Identify which cell holds the provided text, then report its (X, Y) central coordinate. 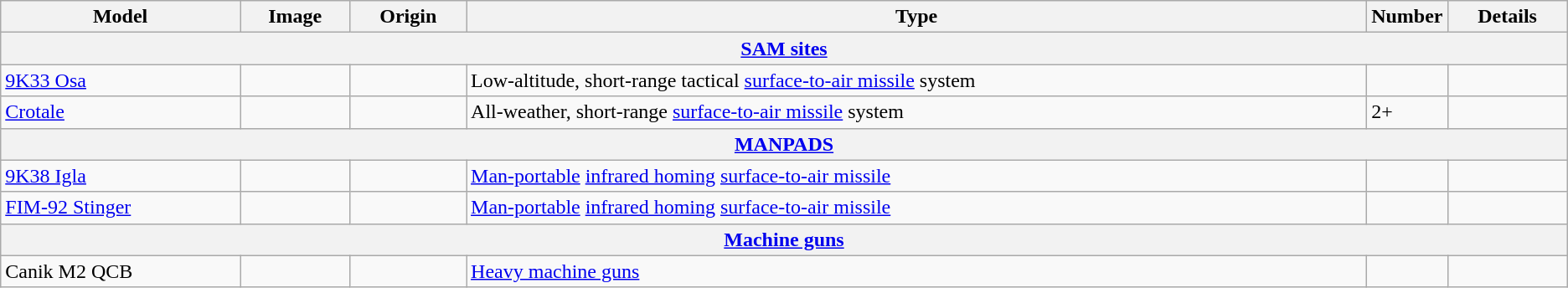
Low-altitude, short-range tactical surface-to-air missile system (916, 80)
Image (295, 17)
Details (1508, 17)
Crotale (121, 112)
Machine guns (784, 239)
9K38 Igla (121, 176)
Canik M2 QCB (121, 271)
All-weather, short-range surface-to-air missile system (916, 112)
Type (916, 17)
FIM-92 Stinger (121, 208)
Heavy machine guns (916, 271)
Origin (409, 17)
MANPADS (784, 144)
Number (1407, 17)
9K33 Osa (121, 80)
Model (121, 17)
2+ (1407, 112)
SAM sites (784, 49)
